From the cell containing the given text, extract its center point as [x, y] coordinate. 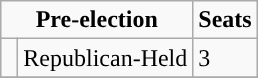
Pre-election [97, 20]
3 [225, 58]
Republican-Held [106, 58]
Seats [225, 20]
